Locate the cell with the specified text and output its [X, Y] center coordinate. 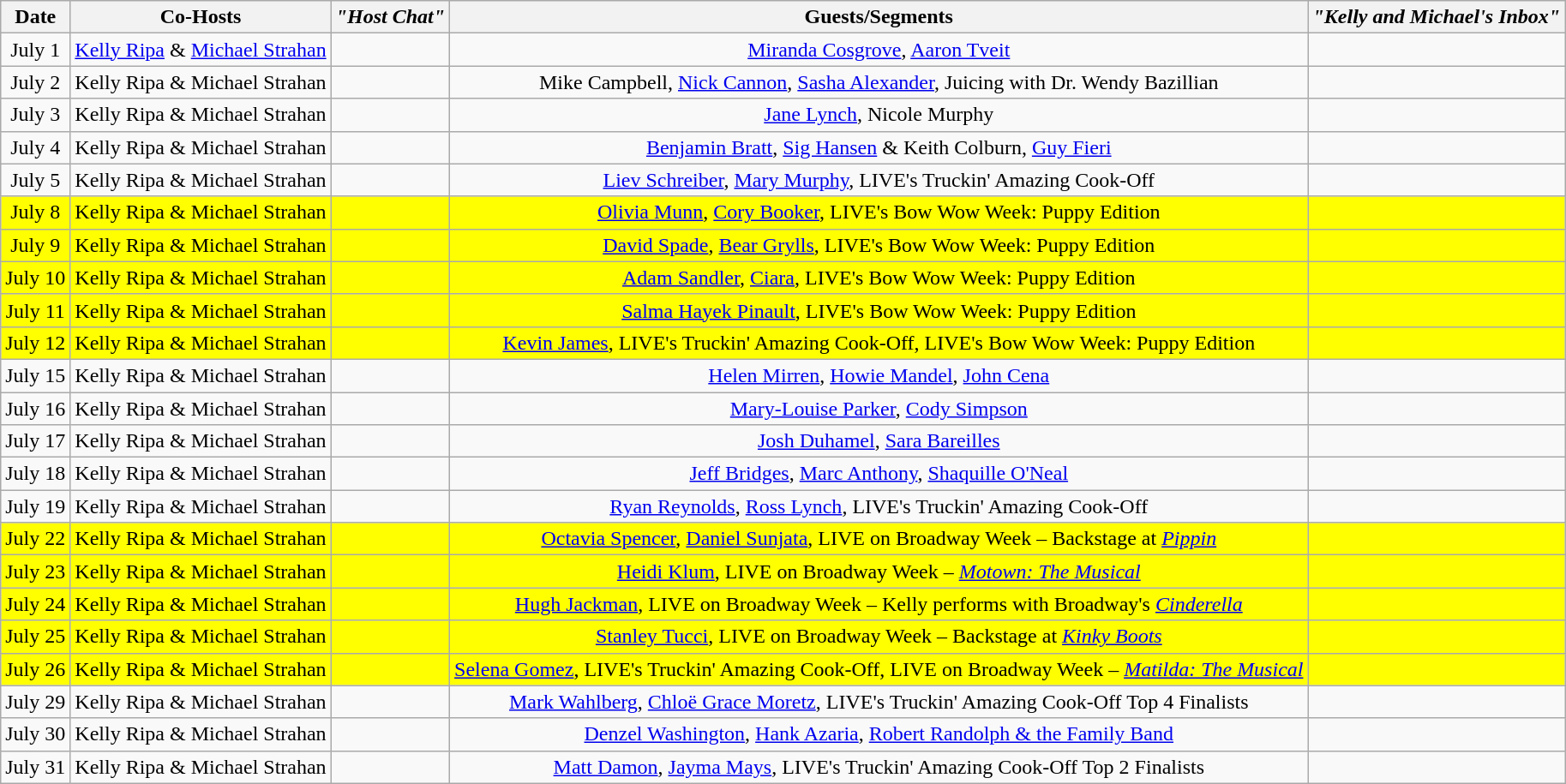
July 8 [36, 212]
July 22 [36, 539]
Josh Duhamel, Sara Bareilles [879, 441]
Ryan Reynolds, Ross Lynch, LIVE's Truckin' Amazing Cook-Off [879, 506]
"Host Chat" [390, 17]
July 31 [36, 767]
Hugh Jackman, LIVE on Broadway Week – Kelly performs with Broadway's Cinderella [879, 604]
July 10 [36, 278]
Stanley Tucci, LIVE on Broadway Week – Backstage at Kinky Boots [879, 637]
July 25 [36, 637]
Date [36, 17]
July 18 [36, 474]
Benjamin Bratt, Sig Hansen & Keith Colburn, Guy Fieri [879, 147]
David Spade, Bear Grylls, LIVE's Bow Wow Week: Puppy Edition [879, 245]
July 17 [36, 441]
Olivia Munn, Cory Booker, LIVE's Bow Wow Week: Puppy Edition [879, 212]
Guests/Segments [879, 17]
July 4 [36, 147]
Matt Damon, Jayma Mays, LIVE's Truckin' Amazing Cook-Off Top 2 Finalists [879, 767]
Co-Hosts [201, 17]
Octavia Spencer, Daniel Sunjata, LIVE on Broadway Week – Backstage at Pippin [879, 539]
July 29 [36, 702]
Adam Sandler, Ciara, LIVE's Bow Wow Week: Puppy Edition [879, 278]
Miranda Cosgrove, Aaron Tveit [879, 50]
July 30 [36, 734]
Kevin James, LIVE's Truckin' Amazing Cook-Off, LIVE's Bow Wow Week: Puppy Edition [879, 343]
July 11 [36, 310]
Jane Lynch, Nicole Murphy [879, 115]
July 12 [36, 343]
Heidi Klum, LIVE on Broadway Week – Motown: The Musical [879, 572]
Salma Hayek Pinault, LIVE's Bow Wow Week: Puppy Edition [879, 310]
July 26 [36, 669]
July 19 [36, 506]
July 1 [36, 50]
Mike Campbell, Nick Cannon, Sasha Alexander, Juicing with Dr. Wendy Bazillian [879, 82]
July 24 [36, 604]
"Kelly and Michael's Inbox" [1437, 17]
Mark Wahlberg, Chloë Grace Moretz, LIVE's Truckin' Amazing Cook-Off Top 4 Finalists [879, 702]
July 5 [36, 180]
Liev Schreiber, Mary Murphy, LIVE's Truckin' Amazing Cook-Off [879, 180]
July 2 [36, 82]
Jeff Bridges, Marc Anthony, Shaquille O'Neal [879, 474]
July 23 [36, 572]
Helen Mirren, Howie Mandel, John Cena [879, 375]
July 16 [36, 409]
Selena Gomez, LIVE's Truckin' Amazing Cook-Off, LIVE on Broadway Week – Matilda: The Musical [879, 669]
Denzel Washington, Hank Azaria, Robert Randolph & the Family Band [879, 734]
July 15 [36, 375]
July 9 [36, 245]
July 3 [36, 115]
Mary-Louise Parker, Cody Simpson [879, 409]
